Capture the cell that displays the provided text and extract its [x, y] central coordinate. 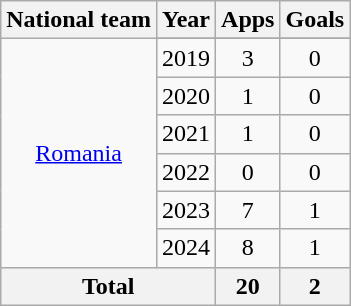
Year [186, 20]
3 [248, 58]
2022 [186, 172]
Goals [315, 20]
2021 [186, 134]
2023 [186, 210]
National team [79, 20]
Apps [248, 20]
20 [248, 286]
2 [315, 286]
Total [108, 286]
8 [248, 248]
Romania [79, 153]
2019 [186, 58]
2024 [186, 248]
7 [248, 210]
2020 [186, 96]
